Return the (x, y) coordinate for the center point of the cell that contains the specified text.  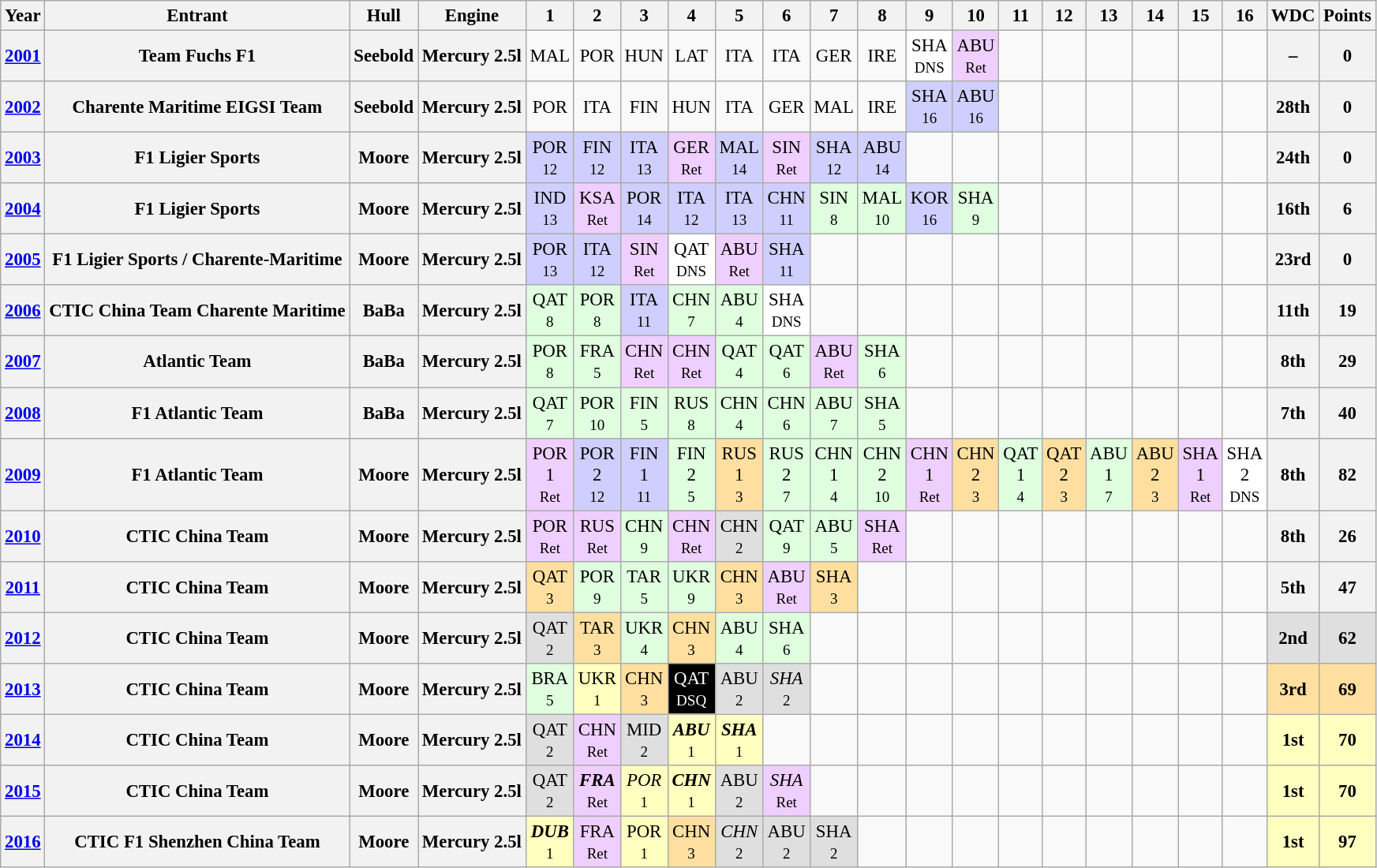
14 (1155, 16)
26 (1348, 537)
QATDSQ (691, 690)
QAT3 (549, 587)
POR13 (549, 260)
23rd (1293, 260)
2014 (23, 740)
SHA9 (975, 208)
POR10 (597, 413)
2016 (23, 841)
2001 (23, 57)
2013 (23, 690)
ABU1 (691, 740)
2nd (1293, 638)
QAT8 (549, 311)
CHN11 (786, 208)
IND13 (549, 208)
16 (1244, 16)
CHN6 (786, 413)
FIN12 (597, 158)
SHA16 (930, 107)
15 (1200, 16)
11 (1021, 16)
69 (1348, 690)
QAT7 (549, 413)
19 (1348, 311)
Hull (384, 16)
Atlantic Team (197, 361)
MAL14 (739, 158)
2009 (23, 474)
QAT14 (1021, 474)
5th (1293, 587)
40 (1348, 413)
3 (644, 16)
F1 Ligier Sports / Charente-Maritime (197, 260)
Team Fuchs F1 (197, 57)
RUSRet (597, 537)
ABU16 (975, 107)
ABU7 (833, 413)
2010 (23, 537)
– (1293, 57)
ABU23 (1155, 474)
Charente Maritime EIGSI Team (197, 107)
UKR4 (644, 638)
47 (1348, 587)
7 (833, 16)
FIN111 (644, 474)
POR14 (644, 208)
12 (1064, 16)
FIN25 (691, 474)
62 (1348, 638)
2008 (23, 413)
UKR1 (597, 690)
CHN7 (691, 311)
CHN9 (644, 537)
CHN210 (882, 474)
SHA2DNS (1244, 474)
4 (691, 16)
16th (1293, 208)
SHA1 (739, 740)
CHN1Ret (930, 474)
QAT6 (786, 361)
LAT (691, 57)
CTIC China Team Charente Maritime (197, 311)
QAT9 (786, 537)
QAT23 (1064, 474)
2005 (23, 260)
RUS8 (691, 413)
FRA5 (597, 361)
KOR16 (930, 208)
MID2 (644, 740)
CHN23 (975, 474)
BRA5 (549, 690)
2011 (23, 587)
SHA11 (786, 260)
SHA5 (882, 413)
ABU5 (833, 537)
KSARet (597, 208)
POR212 (597, 474)
CHN14 (833, 474)
Points (1348, 16)
2 (597, 16)
CHN1 (691, 791)
9 (930, 16)
29 (1348, 361)
DUB1 (549, 841)
28th (1293, 107)
ABU14 (882, 158)
ITA11 (644, 311)
TAR3 (597, 638)
POR9 (597, 587)
10 (975, 16)
POR1Ret (549, 474)
5 (739, 16)
2003 (23, 158)
GERRet (691, 158)
11th (1293, 311)
TAR5 (644, 587)
Engine (472, 16)
1 (549, 16)
2007 (23, 361)
2006 (23, 311)
POR12 (549, 158)
2004 (23, 208)
RUS27 (786, 474)
2015 (23, 791)
CTIC F1 Shenzhen China Team (197, 841)
13 (1109, 16)
ABU17 (1109, 474)
82 (1348, 474)
RUS13 (739, 474)
QATDNS (691, 260)
MAL10 (882, 208)
WDC (1293, 16)
FIN5 (644, 413)
UKR9 (691, 587)
SIN8 (833, 208)
SHA3 (833, 587)
97 (1348, 841)
24th (1293, 158)
QAT4 (739, 361)
2002 (23, 107)
7th (1293, 413)
2012 (23, 638)
8 (882, 16)
3rd (1293, 690)
SHA12 (833, 158)
PORRet (549, 537)
Year (23, 16)
Entrant (197, 16)
FIN (644, 107)
SHA1Ret (1200, 474)
CHN4 (739, 413)
